Extract the [x, y] coordinate from the center of the cell holding the provided text.  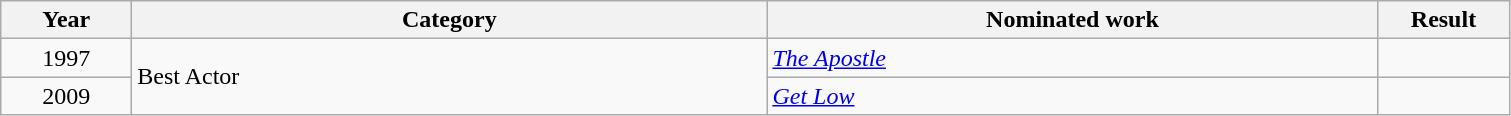
1997 [66, 58]
Year [66, 20]
The Apostle [1072, 58]
Nominated work [1072, 20]
Result [1444, 20]
Get Low [1072, 96]
Category [450, 20]
2009 [66, 96]
Best Actor [450, 77]
